Capture the cell that displays the provided text and extract its (X, Y) central coordinate. 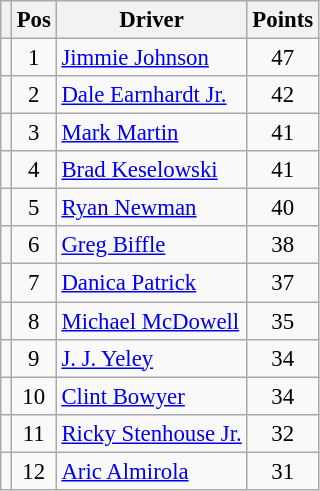
6 (34, 245)
35 (282, 321)
4 (34, 170)
Jimmie Johnson (152, 58)
31 (282, 471)
Dale Earnhardt Jr. (152, 95)
3 (34, 133)
38 (282, 245)
1 (34, 58)
Points (282, 20)
Ricky Stenhouse Jr. (152, 433)
Greg Biffle (152, 245)
2 (34, 95)
47 (282, 58)
Michael McDowell (152, 321)
Aric Almirola (152, 471)
Brad Keselowski (152, 170)
Driver (152, 20)
9 (34, 358)
12 (34, 471)
Danica Patrick (152, 283)
Clint Bowyer (152, 396)
J. J. Yeley (152, 358)
11 (34, 433)
Ryan Newman (152, 208)
37 (282, 283)
42 (282, 95)
Mark Martin (152, 133)
10 (34, 396)
40 (282, 208)
7 (34, 283)
32 (282, 433)
8 (34, 321)
5 (34, 208)
Pos (34, 20)
